Provide the (X, Y) coordinate of the cell's center where the given text is located.  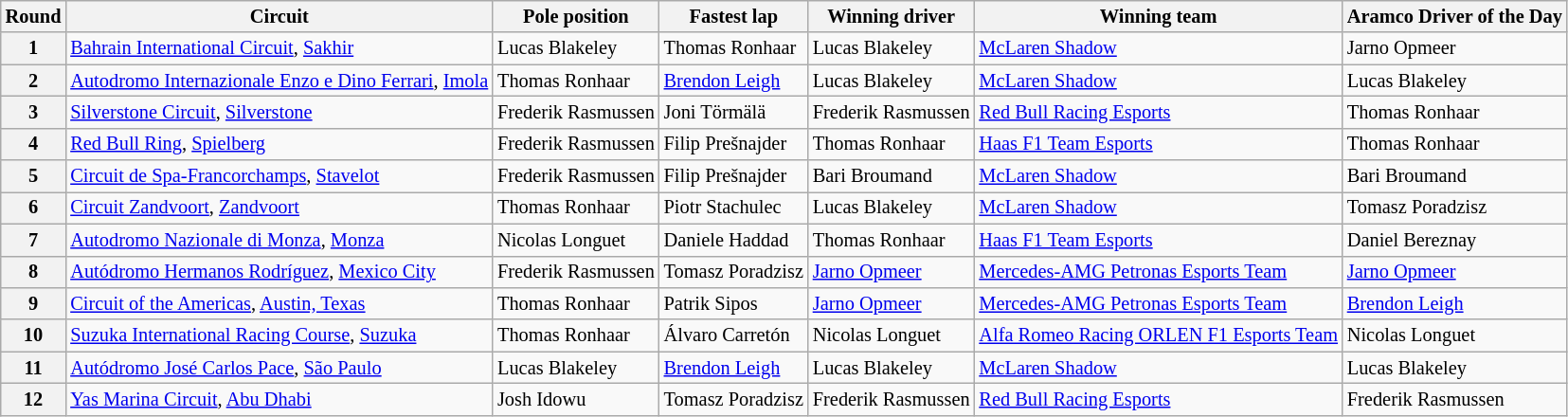
Bahrain International Circuit, Sakhir (279, 48)
9 (34, 303)
Joni Törmälä (733, 112)
Autodromo Internazionale Enzo e Dino Ferrari, Imola (279, 81)
Autódromo José Carlos Pace, São Paulo (279, 368)
Winning team (1158, 16)
Autodromo Nazionale di Monza, Monza (279, 240)
Winning driver (892, 16)
Álvaro Carretón (733, 335)
Patrik Sipos (733, 303)
11 (34, 368)
Silverstone Circuit, Silverstone (279, 112)
Josh Idowu (576, 399)
Autódromo Hermanos Rodríguez, Mexico City (279, 272)
5 (34, 176)
7 (34, 240)
Daniel Bereznay (1455, 240)
8 (34, 272)
Circuit of the Americas, Austin, Texas (279, 303)
Circuit de Spa-Francorchamps, Stavelot (279, 176)
1 (34, 48)
12 (34, 399)
Aramco Driver of the Day (1455, 16)
Circuit Zandvoort, Zandvoort (279, 208)
Piotr Stachulec (733, 208)
Alfa Romeo Racing ORLEN F1 Esports Team (1158, 335)
Pole position (576, 16)
Yas Marina Circuit, Abu Dhabi (279, 399)
6 (34, 208)
10 (34, 335)
Daniele Haddad (733, 240)
Suzuka International Racing Course, Suzuka (279, 335)
Fastest lap (733, 16)
Round (34, 16)
Red Bull Ring, Spielberg (279, 144)
Circuit (279, 16)
2 (34, 81)
4 (34, 144)
3 (34, 112)
